Scan for the cell matching the given text and deliver its [x, y] coordinate at center. 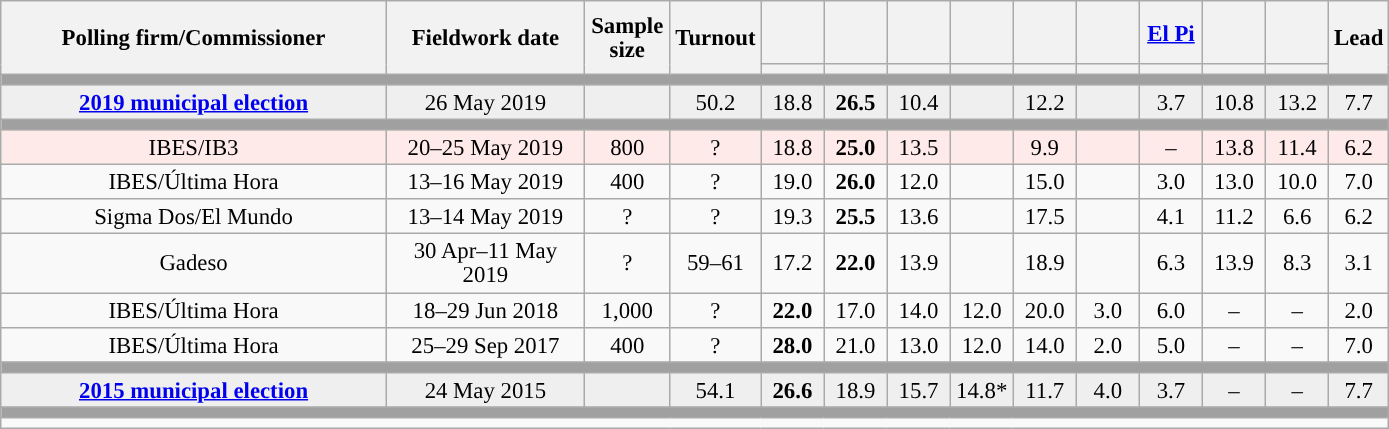
2015 municipal election [194, 390]
6.0 [1170, 310]
11.4 [1298, 148]
17.5 [1044, 218]
13.5 [918, 148]
Polling firm/Commissioner [194, 38]
26.6 [792, 390]
17.0 [856, 310]
5.0 [1170, 344]
59–61 [716, 264]
1,000 [627, 310]
26.0 [856, 182]
Gadeso [194, 264]
10.0 [1298, 182]
3.1 [1359, 264]
13–16 May 2019 [485, 182]
4.0 [1108, 390]
15.0 [1044, 182]
13.6 [918, 218]
15.7 [918, 390]
El Pi [1170, 32]
Sample size [627, 38]
10.4 [918, 102]
19.0 [792, 182]
2019 municipal election [194, 102]
12.2 [1044, 102]
54.1 [716, 390]
10.8 [1234, 102]
50.2 [716, 102]
20.0 [1044, 310]
13.2 [1298, 102]
8.3 [1298, 264]
30 Apr–11 May 2019 [485, 264]
28.0 [792, 344]
26.5 [856, 102]
20–25 May 2019 [485, 148]
6.6 [1298, 218]
11.2 [1234, 218]
17.2 [792, 264]
4.1 [1170, 218]
25.5 [856, 218]
21.0 [856, 344]
Lead [1359, 38]
800 [627, 148]
19.3 [792, 218]
9.9 [1044, 148]
Turnout [716, 38]
24 May 2015 [485, 390]
25–29 Sep 2017 [485, 344]
IBES/IB3 [194, 148]
25.0 [856, 148]
18–29 Jun 2018 [485, 310]
13.8 [1234, 148]
Sigma Dos/El Mundo [194, 218]
13–14 May 2019 [485, 218]
14.8* [982, 390]
26 May 2019 [485, 102]
6.3 [1170, 264]
Fieldwork date [485, 38]
11.7 [1044, 390]
